Detect which cell encompasses the target text, then output its [X, Y] center coordinate. 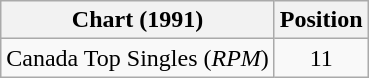
Position [321, 20]
Canada Top Singles (RPM) [138, 58]
11 [321, 58]
Chart (1991) [138, 20]
